Locate the cell with the specified text and output its [x, y] center coordinate. 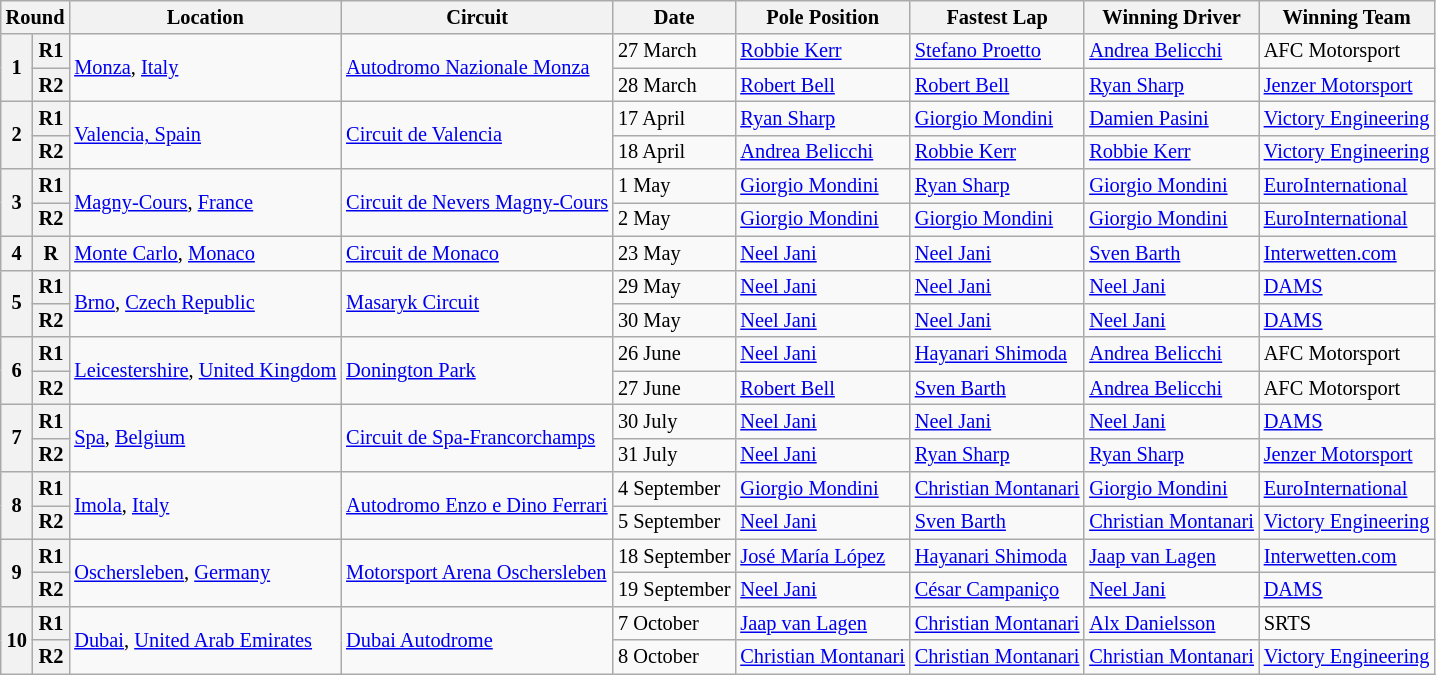
29 May [674, 287]
Round [36, 17]
César Campaniço [997, 589]
26 June [674, 354]
Pole Position [822, 17]
28 March [674, 85]
3 [17, 202]
Winning Driver [1171, 17]
Winning Team [1346, 17]
27 June [674, 388]
23 May [674, 253]
10 [17, 640]
Leicestershire, United Kingdom [205, 370]
2 May [674, 219]
6 [17, 370]
4 [17, 253]
Motorsport Arena Oschersleben [477, 572]
Alx Danielsson [1171, 623]
30 July [674, 421]
SRTS [1346, 623]
5 September [674, 522]
1 [17, 68]
9 [17, 572]
Date [674, 17]
18 September [674, 556]
Magny-Cours, France [205, 202]
27 March [674, 51]
7 [17, 438]
Valencia, Spain [205, 134]
Circuit de Nevers Magny-Cours [477, 202]
Masaryk Circuit [477, 304]
4 September [674, 489]
31 July [674, 455]
Damien Pasini [1171, 118]
Brno, Czech Republic [205, 304]
19 September [674, 589]
8 October [674, 657]
Dubai Autodrome [477, 640]
Oschersleben, Germany [205, 572]
17 April [674, 118]
Circuit [477, 17]
Stefano Proetto [997, 51]
5 [17, 304]
Imola, Italy [205, 506]
Circuit de Valencia [477, 134]
Location [205, 17]
R [52, 253]
Donington Park [477, 370]
Autodromo Enzo e Dino Ferrari [477, 506]
8 [17, 506]
Circuit de Spa-Francorchamps [477, 438]
Monte Carlo, Monaco [205, 253]
Fastest Lap [997, 17]
7 October [674, 623]
18 April [674, 152]
Autodromo Nazionale Monza [477, 68]
Dubai, United Arab Emirates [205, 640]
2 [17, 134]
Monza, Italy [205, 68]
Circuit de Monaco [477, 253]
José María López [822, 556]
30 May [674, 320]
Spa, Belgium [205, 438]
1 May [674, 186]
